Scan for the cell matching the given text and deliver its [X, Y] coordinate at center. 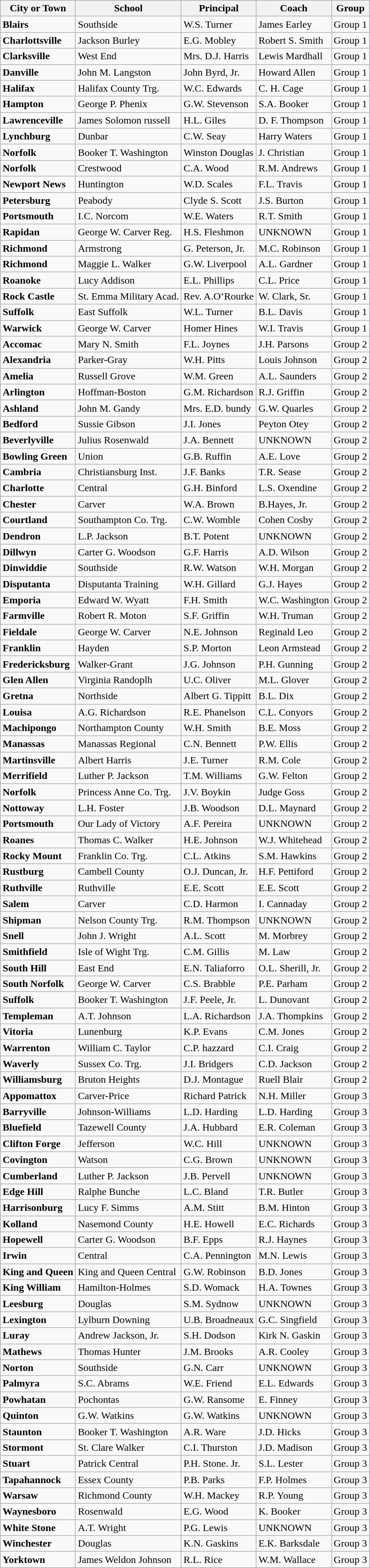
O.J. Duncan, Jr. [219, 872]
J. Christian [294, 152]
Dinwiddie [38, 568]
C.I. Thurston [219, 1447]
C.N. Bennett [219, 744]
S.L. Lester [294, 1463]
C.L. Conyors [294, 712]
Farmville [38, 616]
C. H. Cage [294, 88]
Lexington [38, 1320]
S.D. Womack [219, 1288]
S.P. Morton [219, 648]
Winchester [38, 1544]
Winston Douglas [219, 152]
L. Dunovant [294, 1000]
F.P. Holmes [294, 1479]
Pochontas [129, 1400]
R.M. Cole [294, 760]
Machipongo [38, 728]
George P. Phenix [129, 104]
T.R. Butler [294, 1192]
W.C. Washington [294, 600]
W.E. Friend [219, 1384]
M. Morbrey [294, 936]
Kolland [38, 1224]
John J. Wright [129, 936]
Coach [294, 8]
Courtland [38, 520]
H.F. Pettiford [294, 872]
Halifax County Trg. [129, 88]
Mrs. E.D. bundy [219, 408]
Cambell County [129, 872]
W.H. Truman [294, 616]
Rosenwald [129, 1512]
E.C. Richards [294, 1224]
W.H. Mackey [219, 1496]
Quinton [38, 1415]
Barryville [38, 1112]
E.K. Barksdale [294, 1544]
K. Booker [294, 1512]
Appomattox [38, 1096]
Nottoway [38, 808]
Lucy Addison [129, 280]
A.G. Richardson [129, 712]
Watson [129, 1160]
J.H. Parsons [294, 344]
Snell [38, 936]
L.H. Foster [129, 808]
Johnson-Williams [129, 1112]
City or Town [38, 8]
C.M. Gillis [219, 952]
C.P. hazzard [219, 1048]
J.D. Hicks [294, 1431]
J.F. Banks [219, 472]
Halifax [38, 88]
Leesburg [38, 1304]
G.C. Singfield [294, 1320]
E.N. Taliaforro [219, 968]
P.W. Ellis [294, 744]
P.E. Parham [294, 984]
A.F. Pereira [219, 824]
South Norfolk [38, 984]
G.W. Liverpool [219, 264]
Mary N. Smith [129, 344]
A.D. Wilson [294, 552]
N.E. Johnson [219, 632]
Jackson Burley [129, 40]
Warrenton [38, 1048]
R.W. Watson [219, 568]
Clifton Forge [38, 1144]
A.L. Gardner [294, 264]
H.S. Fleshmon [219, 232]
Walker-Grant [129, 664]
Clarksville [38, 56]
Isle of Wight Trg. [129, 952]
R.M. Thompson [219, 920]
D.L. Maynard [294, 808]
J.B. Woodson [219, 808]
L.C. Bland [219, 1192]
W. Clark, Sr. [294, 296]
Thomas C. Walker [129, 840]
Howard Allen [294, 72]
Nelson County Trg. [129, 920]
C.A. Pennington [219, 1256]
Louis Johnson [294, 360]
M. Law [294, 952]
Merrifield [38, 776]
Edge Hill [38, 1192]
J.F. Peele, Jr. [219, 1000]
Staunton [38, 1431]
Gretna [38, 696]
Emporia [38, 600]
L.A. Richardson [219, 1016]
O.L. Sherill, Jr. [294, 968]
Our Lady of Victory [129, 824]
Stormont [38, 1447]
King William [38, 1288]
B.Hayes, Jr. [294, 504]
R.L. Rice [219, 1560]
G.J. Hayes [294, 584]
Smithfield [38, 952]
B.E. Moss [294, 728]
Blairs [38, 24]
East Suffolk [129, 312]
Vitoria [38, 1032]
Waynesboro [38, 1512]
S.H. Dodson [219, 1336]
Rustburg [38, 872]
Louisa [38, 712]
J.D. Madison [294, 1447]
Templeman [38, 1016]
Peyton Otey [294, 424]
W.M. Wallace [294, 1560]
J.S. Burton [294, 200]
B.D. Jones [294, 1272]
Powhatan [38, 1400]
Rocky Mount [38, 856]
Sussie Gibson [129, 424]
C.A. Wood [219, 168]
Fredericksburg [38, 664]
Virginia Randoplh [129, 680]
Dillwyn [38, 552]
Bluefield [38, 1128]
Covington [38, 1160]
G. Peterson, Jr. [219, 248]
W.A. Brown [219, 504]
Hampton [38, 104]
Petersburg [38, 200]
W.L. Turner [219, 312]
White Stone [38, 1528]
R.J. Griffin [294, 392]
M.N. Lewis [294, 1256]
Charlotte [38, 488]
Patrick Central [129, 1463]
Chester [38, 504]
H.A. Townes [294, 1288]
Salem [38, 904]
Crestwood [129, 168]
P.G. Lewis [219, 1528]
D.J. Montague [219, 1080]
B.M. Hinton [294, 1208]
Reginald Leo [294, 632]
Norton [38, 1368]
N.H. Miller [294, 1096]
Union [129, 456]
W.H. Morgan [294, 568]
F.H. Smith [219, 600]
G.W. Stevenson [219, 104]
Disputanta [38, 584]
Irwin [38, 1256]
William C. Taylor [129, 1048]
R.E. Phanelson [219, 712]
Russell Grove [129, 376]
A.L. Saunders [294, 376]
Bedford [38, 424]
R.M. Andrews [294, 168]
Mrs. D.J. Harris [219, 56]
Warwick [38, 328]
Richard Patrick [219, 1096]
M.C. Robinson [294, 248]
Rev. A.O’Rourke [219, 296]
J.E. Turner [219, 760]
H.L. Giles [219, 120]
Stuart [38, 1463]
Clyde S. Scott [219, 200]
Amelia [38, 376]
C.M. Jones [294, 1032]
Harry Waters [294, 136]
G.N. Carr [219, 1368]
Group [350, 8]
A.E. Love [294, 456]
I.C. Norcom [129, 216]
Williamsburg [38, 1080]
G.H. Binford [219, 488]
Sussex Co. Trg. [129, 1064]
James Weldon Johnson [129, 1560]
Bowling Green [38, 456]
C.S. Brabble [219, 984]
C.I. Craig [294, 1048]
C.W. Seay [219, 136]
Arlington [38, 392]
Tapahannock [38, 1479]
Roanoke [38, 280]
Bruton Heights [129, 1080]
W.I. Travis [294, 328]
James Earley [294, 24]
K.P. Evans [219, 1032]
G.F. Harris [219, 552]
Essex County [129, 1479]
Alexandria [38, 360]
A.T. Johnson [129, 1016]
Cohen Cosby [294, 520]
Lucy F. Simms [129, 1208]
Warsaw [38, 1496]
Manassas [38, 744]
R.P. Young [294, 1496]
W.C. Edwards [219, 88]
T.M. Williams [219, 776]
C.D. Harmon [219, 904]
Ruell Blair [294, 1080]
Franklin Co. Trg. [129, 856]
King and Queen [38, 1272]
H.E. Howell [219, 1224]
East End [129, 968]
Roanes [38, 840]
C.D. Jackson [294, 1064]
E.L. Edwards [294, 1384]
C.G. Brown [219, 1160]
S.M. Hawkins [294, 856]
S.A. Booker [294, 104]
Albert Harris [129, 760]
John M. Gandy [129, 408]
G.M. Richardson [219, 392]
I. Cannaday [294, 904]
St. Emma Military Acad. [129, 296]
Robert S. Smith [294, 40]
W.D. Scales [219, 184]
Julius Rosenwald [129, 440]
Martinsville [38, 760]
Parker-Gray [129, 360]
Southampton Co. Trg. [129, 520]
Northampton County [129, 728]
Disputanta Training [129, 584]
F.L. Joynes [219, 344]
Hopewell [38, 1240]
P.H. Gunning [294, 664]
Fieldale [38, 632]
Peabody [129, 200]
W.H. Pitts [219, 360]
Jefferson [129, 1144]
Northside [129, 696]
C.W. Womble [219, 520]
U.C. Oliver [219, 680]
West End [129, 56]
King and Queen Central [129, 1272]
John M. Langston [129, 72]
Dunbar [129, 136]
P.B. Parks [219, 1479]
Accomac [38, 344]
E. Finney [294, 1400]
Rock Castle [38, 296]
Lunenburg [129, 1032]
Dendron [38, 536]
Beverlyville [38, 440]
L.P. Jackson [129, 536]
Yorktown [38, 1560]
U.B. Broadneaux [219, 1320]
Rapidan [38, 232]
Princess Anne Co. Trg. [129, 792]
R.T. Smith [294, 216]
Cambria [38, 472]
Lynchburg [38, 136]
W.S. Turner [219, 24]
Newport News [38, 184]
E.G. Wood [219, 1512]
Lewis Mardhall [294, 56]
W.H. Gillard [219, 584]
Albert G. Tippitt [219, 696]
S.M. Sydnow [219, 1304]
A.L. Scott [219, 936]
Kirk N. Gaskin [294, 1336]
South Hill [38, 968]
M.L. Glover [294, 680]
C.L. Price [294, 280]
E.G. Mobley [219, 40]
Ashland [38, 408]
G.W. Ransome [219, 1400]
Manassas Regional [129, 744]
St. Clare Walker [129, 1447]
Ralphe Bunche [129, 1192]
G.W. Felton [294, 776]
Waverly [38, 1064]
John Byrd, Jr. [219, 72]
Maggie L. Walker [129, 264]
G.B. Ruffin [219, 456]
Edward W. Wyatt [129, 600]
Lawrenceville [38, 120]
J.M. Brooks [219, 1352]
A.R. Cooley [294, 1352]
B.T. Potent [219, 536]
Judge Goss [294, 792]
J.A. Bennett [219, 440]
Andrew Jackson, Jr. [129, 1336]
Charlottsville [38, 40]
Christiansburg Inst. [129, 472]
G.W. Robinson [219, 1272]
Lylburn Downing [129, 1320]
W.E. Waters [219, 216]
Homer Hines [219, 328]
K.N. Gaskins [219, 1544]
School [129, 8]
Palmyra [38, 1384]
J.V. Boykin [219, 792]
Luray [38, 1336]
D. F. Thompson [294, 120]
L.S. Oxendine [294, 488]
Glen Allen [38, 680]
S.C. Abrams [129, 1384]
J.A. Thompkins [294, 1016]
G.W. Quarles [294, 408]
Hayden [129, 648]
Nasemond County [129, 1224]
Huntington [129, 184]
R.J. Haynes [294, 1240]
H.E. Johnson [219, 840]
A.R. Ware [219, 1431]
Thomas Hunter [129, 1352]
Hamilton-Holmes [129, 1288]
P.H. Stone. Jr. [219, 1463]
W.C. Hill [219, 1144]
J.G. Johnson [219, 664]
W.J. Whitehead [294, 840]
A.T. Wright [129, 1528]
Harrisonburg [38, 1208]
E.R. Coleman [294, 1128]
S.F. Griffin [219, 616]
F.L. Travis [294, 184]
J.A. Hubbard [219, 1128]
E.L. Phillips [219, 280]
Franklin [38, 648]
A.M. Stitt [219, 1208]
Danville [38, 72]
Cumberland [38, 1176]
J.I. Bridgers [219, 1064]
Hoffman-Boston [129, 392]
Mathews [38, 1352]
W.H. Smith [219, 728]
T.R. Sease [294, 472]
B.F. Epps [219, 1240]
B.L. Dix [294, 696]
W.M. Green [219, 376]
Tazewell County [129, 1128]
J.I. Jones [219, 424]
Carver-Price [129, 1096]
Armstrong [129, 248]
George W. Carver Reg. [129, 232]
C.L. Atkins [219, 856]
Robert R. Moton [129, 616]
Shipman [38, 920]
Richmond County [129, 1496]
J.B. Pervell [219, 1176]
B.L. Davis [294, 312]
Leon Armstead [294, 648]
James Solomon russell [129, 120]
Principal [219, 8]
